Pinpoint the cell where the given text exists, returning its (X, Y) midpoint coordinate. 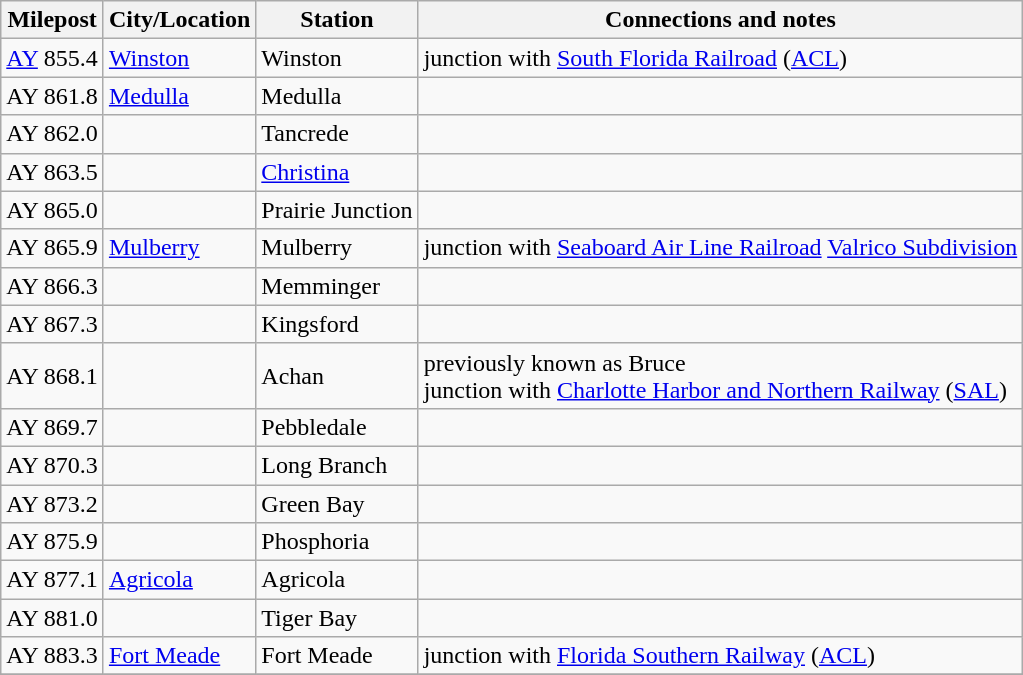
AY 861.8 (52, 96)
AY 855.4 (52, 58)
AY 870.3 (52, 465)
AY 883.3 (52, 656)
AY 877.1 (52, 580)
AY 869.7 (52, 427)
Memminger (337, 286)
AY 865.0 (52, 210)
AY 867.3 (52, 324)
AY 865.9 (52, 248)
Tiger Bay (337, 618)
City/Location (179, 20)
AY 866.3 (52, 286)
Christina (337, 172)
Pebbledale (337, 427)
Milepost (52, 20)
Connections and notes (720, 20)
Tancrede (337, 134)
Phosphoria (337, 542)
AY 875.9 (52, 542)
AY 881.0 (52, 618)
AY 863.5 (52, 172)
junction with South Florida Railroad (ACL) (720, 58)
Station (337, 20)
previously known as Brucejunction with Charlotte Harbor and Northern Railway (SAL) (720, 376)
Kingsford (337, 324)
AY 868.1 (52, 376)
junction with Seaboard Air Line Railroad Valrico Subdivision (720, 248)
AY 873.2 (52, 503)
Long Branch (337, 465)
junction with Florida Southern Railway (ACL) (720, 656)
AY 862.0 (52, 134)
Green Bay (337, 503)
Achan (337, 376)
Prairie Junction (337, 210)
